Scan for the cell matching the given text and deliver its [x, y] coordinate at center. 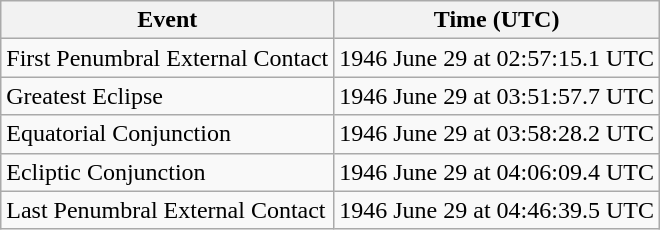
Time (UTC) [497, 20]
1946 June 29 at 03:58:28.2 UTC [497, 134]
Ecliptic Conjunction [168, 172]
1946 June 29 at 03:51:57.7 UTC [497, 96]
1946 June 29 at 04:46:39.5 UTC [497, 210]
1946 June 29 at 02:57:15.1 UTC [497, 58]
Event [168, 20]
1946 June 29 at 04:06:09.4 UTC [497, 172]
First Penumbral External Contact [168, 58]
Equatorial Conjunction [168, 134]
Greatest Eclipse [168, 96]
Last Penumbral External Contact [168, 210]
